Detect which cell encompasses the target text, then output its [X, Y] center coordinate. 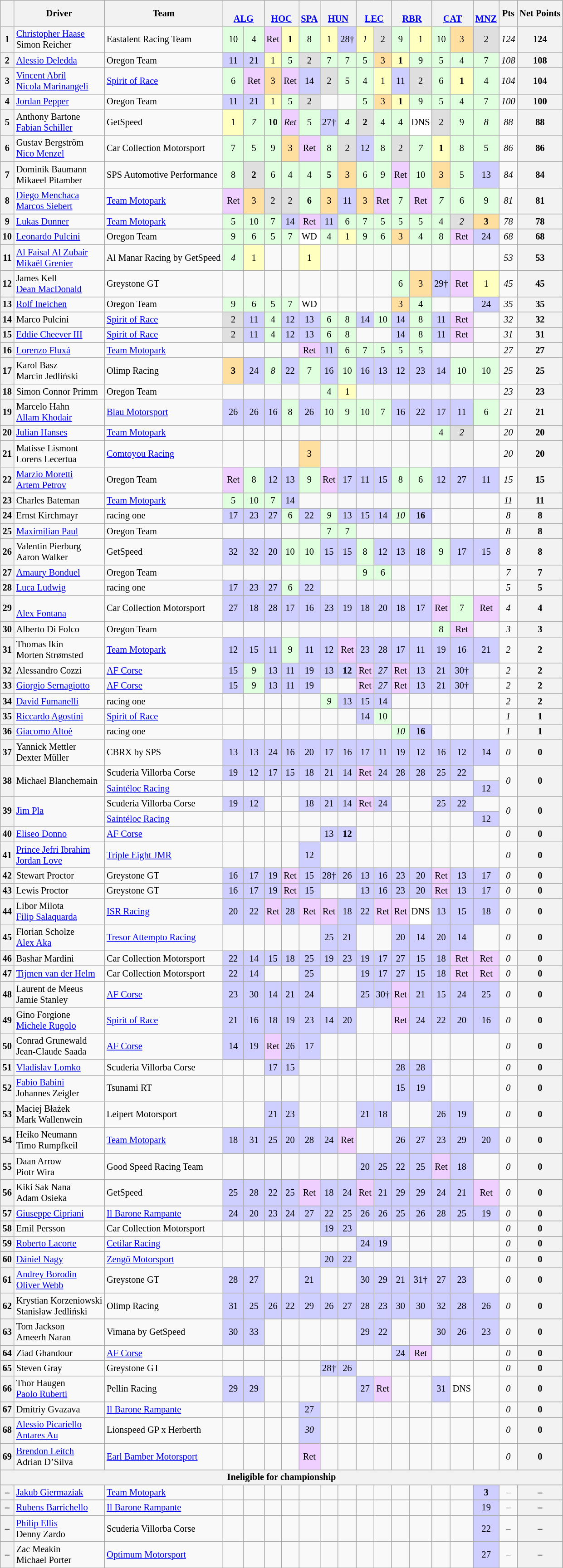
Lukas Dunner [59, 221]
Alberto Di Folco [59, 629]
Optimum Motorsport [163, 1554]
Steven Gray [59, 1368]
60 [7, 1259]
Emil Persson [59, 1229]
40 [7, 834]
43 [7, 891]
Christopher Haase Simon Reicher [59, 39]
ALG [243, 13]
58 [7, 1229]
Alessio Picariello Antares Au [59, 1430]
63 [7, 1332]
Maximilian Paul [59, 531]
Gustav Bergström Nico Menzel [59, 148]
Daan Arrow Piotr Wira [59, 1167]
Driver [59, 13]
34 [7, 701]
Jordan Pepper [59, 102]
47 [7, 974]
Jakub Giermaziak [59, 1492]
Alessandro Cozzi [59, 670]
50 [7, 1046]
Thomas Ikin Morten Strømsted [59, 650]
Julian Hanses [59, 433]
Diego Menchaca Marcos Siebert [59, 201]
69 [7, 1456]
HOC [282, 13]
Tresor Attempto Racing [163, 938]
39 [7, 811]
Amaury Bonduel [59, 572]
Philip Ellis Denny Zardo [59, 1529]
Lewis Proctor [59, 891]
Riccardo Agostini [59, 716]
Karol Basz Marcin Jedliński [59, 371]
49 [7, 1021]
Al Faisal Al Zubair Mikaël Grenier [59, 258]
ISR Racing [163, 912]
CAT [453, 13]
51 [7, 1067]
Alex Fontana [59, 608]
Kiki Sak Nana Adam Osieka [59, 1192]
52 [7, 1088]
Leipert Motorsport [163, 1114]
Zac Meakin Michael Porter [59, 1554]
29† [441, 283]
Libor Milota Filip Salaquarda [59, 912]
Luca Ludwig [59, 588]
Ernst Kirchmayr [59, 516]
Tijmen van der Helm [59, 974]
42 [7, 875]
Tom Jackson Ameerh Naran [59, 1332]
Pts [508, 13]
Yannick Mettler Dexter Müller [59, 752]
Leonardo Pulcini [59, 237]
Gino Forgione Michele Rugolo [59, 1021]
62 [7, 1306]
Jim Pla [59, 811]
Laurent de Meeus Jamie Stanley [59, 994]
Marcelo Hahn Allam Khodair [59, 412]
Net Points [540, 13]
57 [7, 1213]
37 [7, 752]
HUN [338, 13]
Vincent Abril Nicola Marinangeli [59, 81]
James Kell Dean MacDonald [59, 283]
Blau Motorsport [163, 412]
Brendon Leitch Adrian D’Silva [59, 1456]
Alessio Deledda [59, 60]
Zengő Motorsport [163, 1259]
Charles Bateman [59, 500]
Eddie Cheever III [59, 335]
SPS Automotive Performance [163, 175]
LEC [374, 13]
Roberto Lacorte [59, 1244]
Stewart Proctor [59, 875]
Eastalent Racing Team [163, 39]
Matisse Lismont Lorens Lecertua [59, 454]
Heiko Neumann Timo Rumpfkeil [59, 1140]
Lionspeed GP x Herberth [163, 1430]
Dániel Nagy [59, 1259]
36 [7, 732]
Anthony Bartone Fabian Schiller [59, 122]
CBRX by SPS [163, 752]
44 [7, 912]
Michael Blanchemain [59, 780]
Simon Connor Primm [59, 391]
Vimana by GetSpeed [163, 1332]
Marzio Moretti Artem Petrov [59, 480]
Giorgio Sernagiotto [59, 686]
Cetilar Racing [163, 1244]
Florian Scholze Alex Aka [59, 938]
41 [7, 855]
Bashar Mardini [59, 958]
56 [7, 1192]
Andrey Borodin Oliver Webb [59, 1280]
46 [7, 958]
SPA [309, 13]
61 [7, 1280]
Rolf Ineichen [59, 304]
Good Speed Racing Team [163, 1167]
31† [421, 1280]
64 [7, 1353]
Conrad Grunewald Jean-Claude Saada [59, 1046]
Giacomo Altoè [59, 732]
Earl Bamber Motorsport [163, 1456]
27† [329, 122]
Rubens Barrichello [59, 1508]
Ziad Ghandour [59, 1353]
Marco Pulcini [59, 320]
Thor Haugen Paolo Ruberti [59, 1389]
Maciej Błażek Mark Wallenwein [59, 1114]
54 [7, 1140]
48 [7, 994]
Eliseo Donno [59, 834]
66 [7, 1389]
Prince Jefri Ibrahim Jordan Love [59, 855]
Dmitriy Gvazava [59, 1410]
Lorenzo Fluxá [59, 350]
Tsunami RT [163, 1088]
Vladislav Lomko [59, 1067]
Triple Eight JMR [163, 855]
55 [7, 1167]
Ineligible for championship [281, 1477]
Giuseppe Cipriani [59, 1213]
67 [7, 1410]
65 [7, 1368]
Team [163, 13]
38 [7, 780]
David Fumanelli [59, 701]
Al Manar Racing by GetSpeed [163, 258]
Fabio Babini Johannes Zeigler [59, 1088]
59 [7, 1244]
Comtoyou Racing [163, 454]
MNZ [486, 13]
Valentin Pierburg Aaron Walker [59, 552]
RBR [412, 13]
Krystian Korzeniowski Stanisław Jedliński [59, 1306]
Pellin Racing [163, 1389]
Dominik Baumann Mikaeel Pitamber [59, 175]
